Detect which cell encompasses the target text, then output its (x, y) center coordinate. 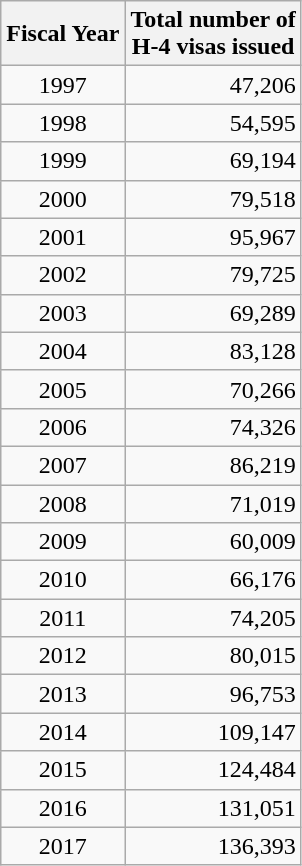
69,194 (213, 161)
80,015 (213, 656)
2005 (63, 389)
2010 (63, 580)
2009 (63, 542)
2002 (63, 275)
2004 (63, 351)
2012 (63, 656)
86,219 (213, 465)
2011 (63, 618)
2015 (63, 770)
69,289 (213, 313)
2016 (63, 808)
83,128 (213, 351)
79,725 (213, 275)
1999 (63, 161)
Fiscal Year (63, 34)
71,019 (213, 503)
70,266 (213, 389)
Total number of H-4 visas issued (213, 34)
2001 (63, 237)
131,051 (213, 808)
74,205 (213, 618)
2017 (63, 846)
60,009 (213, 542)
1998 (63, 123)
2007 (63, 465)
1997 (63, 85)
136,393 (213, 846)
2003 (63, 313)
2014 (63, 732)
96,753 (213, 694)
2008 (63, 503)
66,176 (213, 580)
95,967 (213, 237)
124,484 (213, 770)
74,326 (213, 427)
2000 (63, 199)
2006 (63, 427)
79,518 (213, 199)
2013 (63, 694)
109,147 (213, 732)
47,206 (213, 85)
54,595 (213, 123)
